Find where the given text appears and provide that cell's center as [x, y] coordinate. 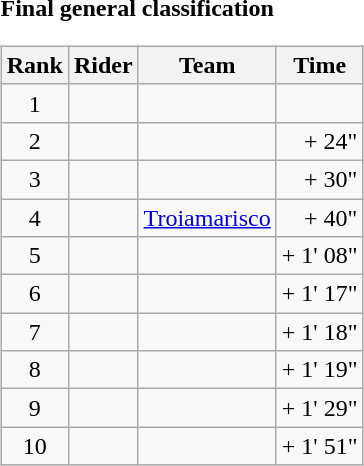
+ 1' 19" [320, 370]
+ 1' 08" [320, 256]
10 [34, 446]
+ 1' 51" [320, 446]
2 [34, 141]
Time [320, 65]
6 [34, 294]
Team [207, 65]
Troiamarisco [207, 217]
+ 1' 18" [320, 332]
5 [34, 256]
+ 30" [320, 179]
3 [34, 179]
+ 1' 17" [320, 294]
+ 40" [320, 217]
Rank [34, 65]
9 [34, 408]
4 [34, 217]
+ 1' 29" [320, 408]
8 [34, 370]
1 [34, 103]
+ 24" [320, 141]
7 [34, 332]
Rider [103, 65]
